Return (x, y) of the center of cell containing provided text 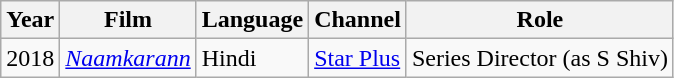
2018 (30, 58)
Role (540, 20)
Series Director (as S Shiv) (540, 58)
Naamkarann (128, 58)
Language (252, 20)
Star Plus (358, 58)
Year (30, 20)
Hindi (252, 58)
Film (128, 20)
Channel (358, 20)
